Find where the given text appears and provide that cell's center as (x, y) coordinate. 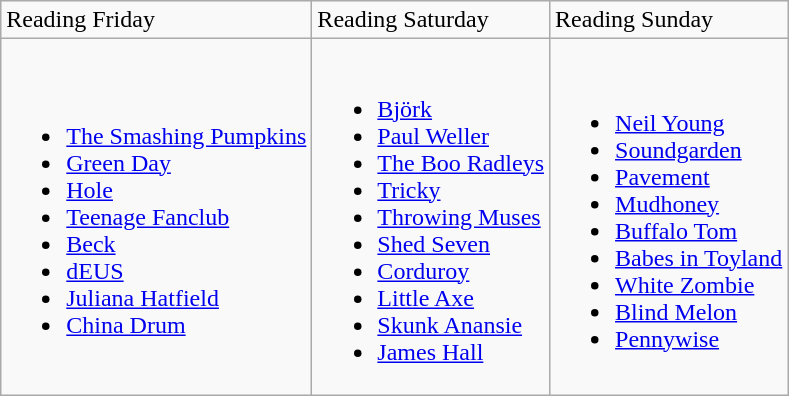
BjörkPaul WellerThe Boo RadleysTrickyThrowing MusesShed SevenCorduroyLittle AxeSkunk AnansieJames Hall (431, 217)
The Smashing PumpkinsGreen DayHoleTeenage FanclubBeckdEUSJuliana HatfieldChina Drum (156, 217)
Reading Sunday (669, 20)
Reading Friday (156, 20)
Neil YoungSoundgardenPavementMudhoneyBuffalo TomBabes in ToylandWhite ZombieBlind MelonPennywise (669, 217)
Reading Saturday (431, 20)
